Search for the cell housing the specified text and yield its (x, y) center coordinate. 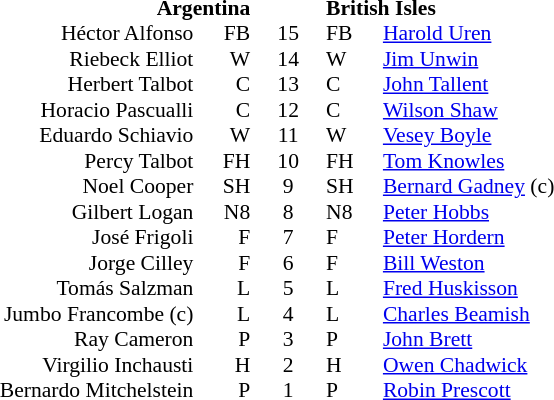
3 (288, 339)
15 (288, 33)
7 (288, 237)
10 (288, 161)
11 (288, 135)
13 (288, 85)
9 (288, 187)
2 (288, 365)
6 (288, 263)
5 (288, 289)
4 (288, 314)
12 (288, 110)
14 (288, 59)
8 (288, 212)
